Find where the given text appears and provide that cell's center as (X, Y) coordinate. 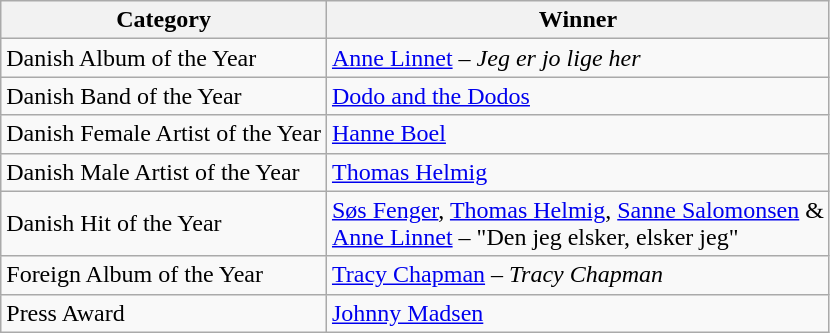
Dodo and the Dodos (578, 96)
Anne Linnet – Jeg er jo lige her (578, 58)
Tracy Chapman – Tracy Chapman (578, 275)
Danish Album of the Year (164, 58)
Thomas Helmig (578, 172)
Johnny Madsen (578, 313)
Press Award (164, 313)
Danish Female Artist of the Year (164, 134)
Category (164, 20)
Danish Male Artist of the Year (164, 172)
Foreign Album of the Year (164, 275)
Danish Band of the Year (164, 96)
Winner (578, 20)
Hanne Boel (578, 134)
Søs Fenger, Thomas Helmig, Sanne Salomonsen & Anne Linnet – "Den jeg elsker, elsker jeg" (578, 224)
Danish Hit of the Year (164, 224)
